Pinpoint the cell where the given text exists, returning its (X, Y) midpoint coordinate. 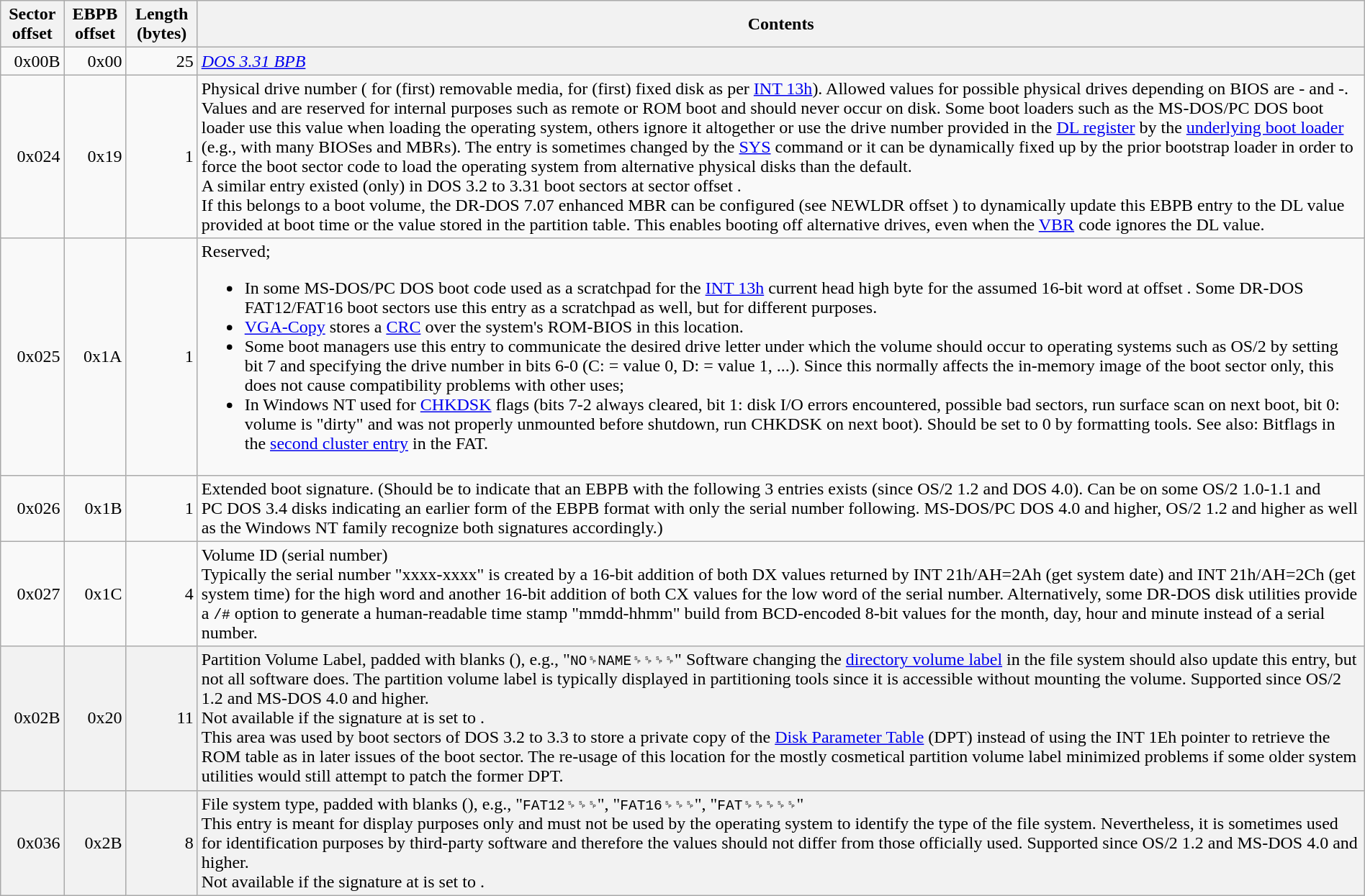
0x2B (95, 843)
0x19 (95, 157)
DOS 3.31 BPB (780, 61)
0x036 (32, 843)
8 (161, 843)
0x02B (32, 718)
0x1A (95, 357)
Sector offset (32, 24)
0x1C (95, 594)
Contents (780, 24)
0x026 (32, 508)
0x00B (32, 61)
Length (bytes) (161, 24)
0x00 (95, 61)
25 (161, 61)
0x1B (95, 508)
0x027 (32, 594)
EBPB offset (95, 24)
0x20 (95, 718)
0x024 (32, 157)
0x025 (32, 357)
11 (161, 718)
4 (161, 594)
